Capture the cell that displays the provided text and extract its (X, Y) central coordinate. 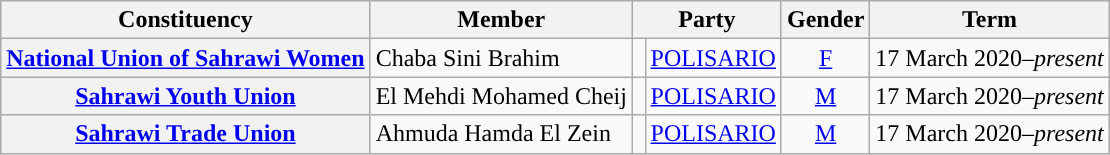
Sahrawi Trade Union (186, 134)
Gender (825, 20)
National Union of Sahrawi Women (186, 58)
Party (706, 20)
F (825, 58)
Member (501, 20)
Term (990, 20)
Constituency (186, 20)
Sahrawi Youth Union (186, 96)
El Mehdi Mohamed Cheij (501, 96)
Ahmuda Hamda El Zein (501, 134)
Chaba Sini Brahim (501, 58)
